Extract the [X, Y] coordinate from the center of the cell holding the provided text.  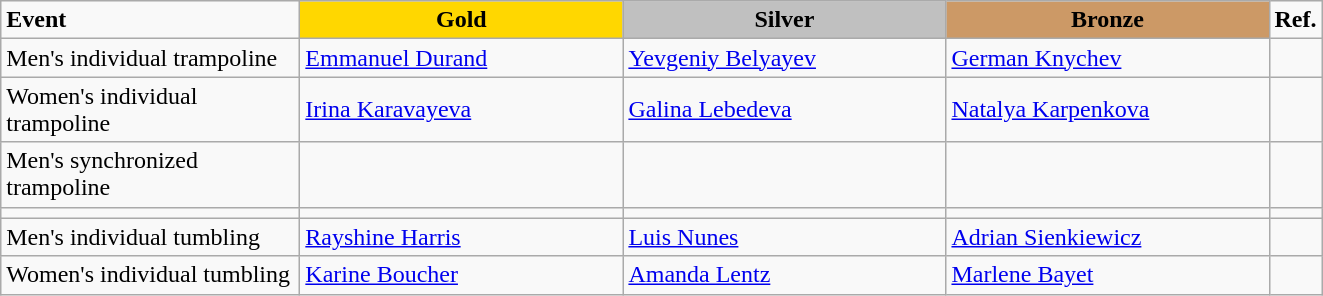
Emmanuel Durand [462, 58]
Silver [784, 20]
Amanda Lentz [784, 275]
Marlene Bayet [1108, 275]
Men's individual tumbling [150, 237]
Natalya Karpenkova [1108, 110]
Adrian Sienkiewicz [1108, 237]
Men's synchronized trampoline [150, 174]
Women's individual trampoline [150, 110]
Bronze [1108, 20]
Galina Lebedeva [784, 110]
Yevgeniy Belyayev [784, 58]
Gold [462, 20]
Women's individual tumbling [150, 275]
Luis Nunes [784, 237]
Karine Boucher [462, 275]
Rayshine Harris [462, 237]
Event [150, 20]
Ref. [1296, 20]
German Knychev [1108, 58]
Men's individual trampoline [150, 58]
Irina Karavayeva [462, 110]
